Find where the given text appears and provide that cell's center as (x, y) coordinate. 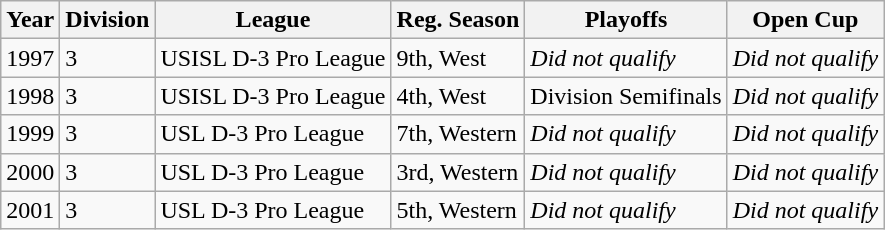
2000 (30, 172)
1999 (30, 134)
3rd, Western (458, 172)
Division Semifinals (626, 96)
9th, West (458, 58)
2001 (30, 210)
1997 (30, 58)
Playoffs (626, 20)
7th, Western (458, 134)
Year (30, 20)
5th, Western (458, 210)
1998 (30, 96)
League (273, 20)
Open Cup (805, 20)
4th, West (458, 96)
Division (108, 20)
Reg. Season (458, 20)
